Search for the cell housing the specified text and yield its (x, y) center coordinate. 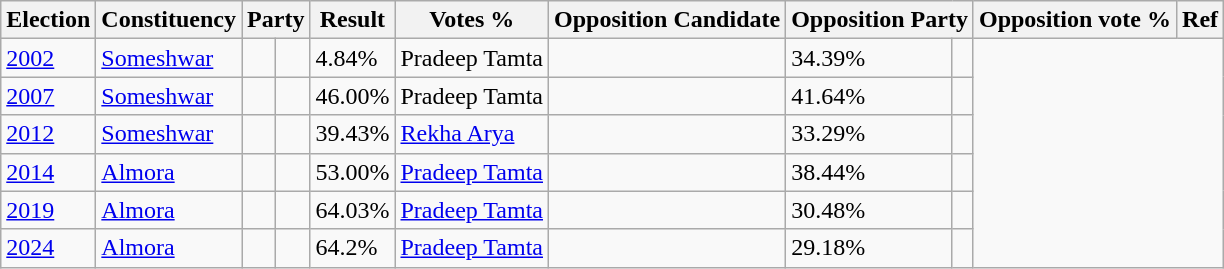
38.44% (869, 172)
41.64% (869, 96)
64.2% (352, 248)
Election (48, 20)
Party (276, 20)
64.03% (352, 210)
Ref (1200, 20)
34.39% (869, 58)
2024 (48, 248)
Opposition vote % (1074, 20)
29.18% (869, 248)
33.29% (869, 134)
2007 (48, 96)
30.48% (869, 210)
4.84% (352, 58)
Rekha Arya (472, 134)
46.00% (352, 96)
Opposition Candidate (668, 20)
Constituency (169, 20)
2002 (48, 58)
Result (352, 20)
2019 (48, 210)
2014 (48, 172)
53.00% (352, 172)
Votes % (472, 20)
2012 (48, 134)
39.43% (352, 134)
Opposition Party (880, 20)
